Identify which cell holds the provided text, then report its (x, y) central coordinate. 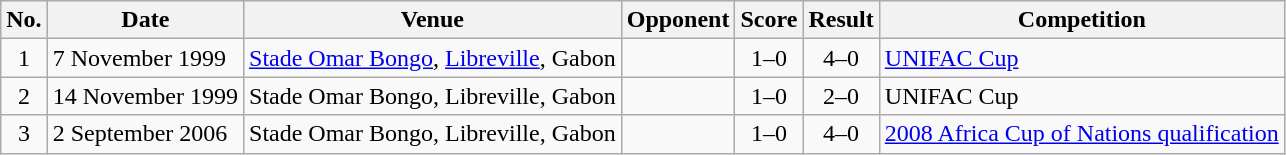
2008 Africa Cup of Nations qualification (1082, 134)
3 (24, 134)
Venue (433, 20)
14 November 1999 (145, 96)
2–0 (841, 96)
Score (769, 20)
7 November 1999 (145, 58)
Result (841, 20)
Competition (1082, 20)
No. (24, 20)
Date (145, 20)
2 (24, 96)
1 (24, 58)
2 September 2006 (145, 134)
Opponent (678, 20)
